For the text-containing cell, return its midpoint in (X, Y) coordinate format. 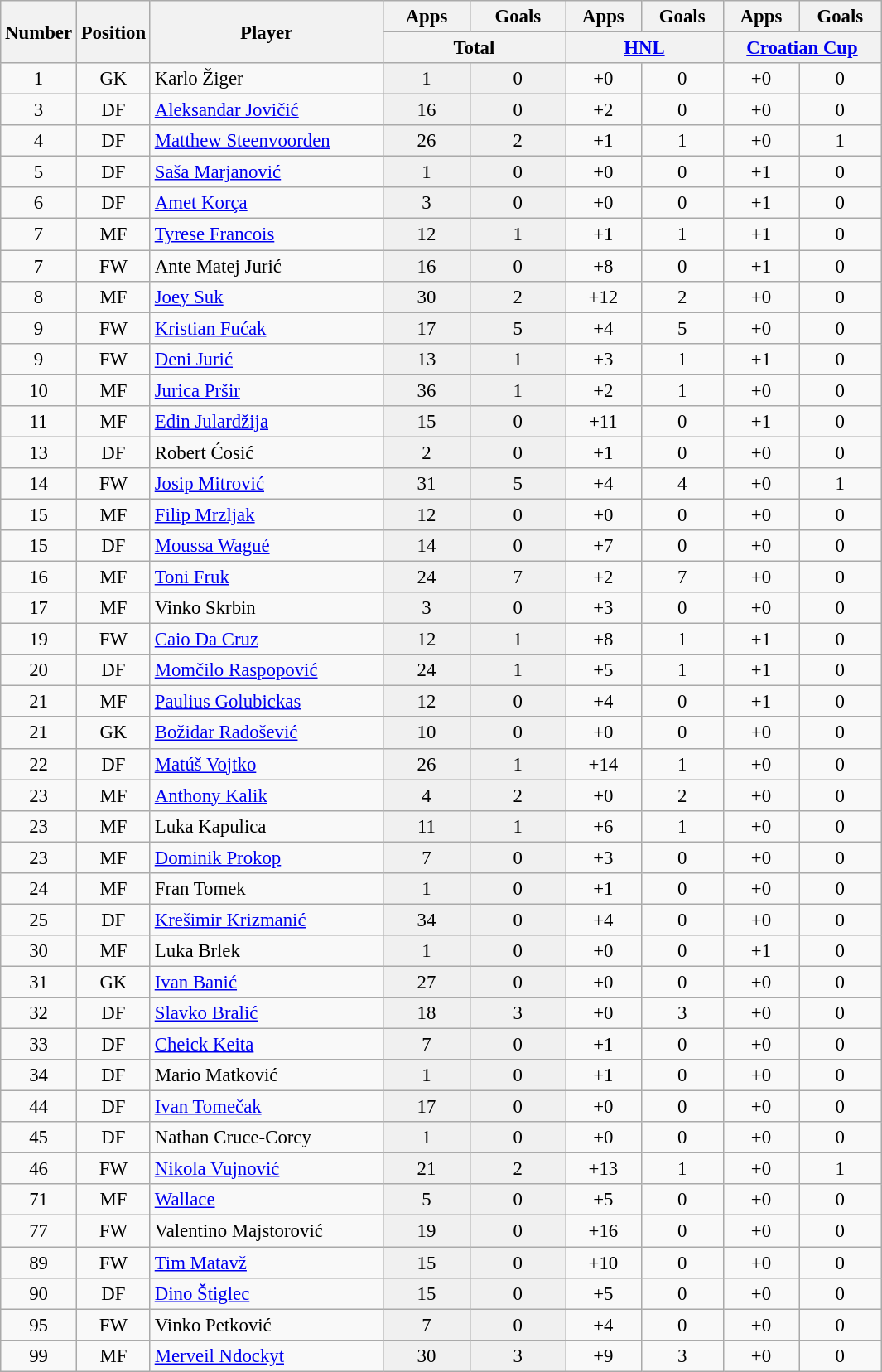
Ivan Tomečak (267, 1107)
Joey Suk (267, 297)
Tim Matavž (267, 1263)
+9 (604, 1355)
Jurica Pršir (267, 390)
18 (427, 1013)
Luka Brlek (267, 951)
Ante Matej Jurić (267, 266)
Kristian Fućak (267, 328)
Dino Štiglec (267, 1293)
Edin Julardžija (267, 422)
Filip Mrzljak (267, 514)
46 (39, 1169)
Luka Kapulica (267, 826)
Vinko Petković (267, 1325)
Vinko Skrbin (267, 608)
Nikola Vujnović (267, 1169)
Amet Korça (267, 203)
Valentino Majstorović (267, 1231)
Fran Tomek (267, 889)
77 (39, 1231)
Matthew Steenvoorden (267, 141)
Matúš Vojtko (267, 764)
Dominik Prokop (267, 857)
Karlo Žiger (267, 79)
36 (427, 390)
Wallace (267, 1200)
+12 (604, 297)
+13 (604, 1169)
Number (39, 31)
Total (474, 48)
Tyrese Francois (267, 234)
22 (39, 764)
32 (39, 1013)
Aleksandar Jovičić (267, 110)
Merveil Ndockyt (267, 1355)
Player (267, 31)
Josip Mitrović (267, 484)
Croatian Cup (802, 48)
44 (39, 1107)
45 (39, 1138)
Position (113, 31)
Krešimir Krizmanić (267, 920)
Paulius Golubickas (267, 702)
Saša Marjanović (267, 172)
Toni Fruk (267, 577)
Robert Ćosić (267, 452)
Ivan Banić (267, 982)
95 (39, 1325)
Cheick Keita (267, 1045)
Nathan Cruce-Corcy (267, 1138)
Slavko Bralić (267, 1013)
+6 (604, 826)
+11 (604, 422)
Mario Matković (267, 1075)
Božidar Radošević (267, 733)
Momčilo Raspopović (267, 670)
89 (39, 1263)
HNL (644, 48)
Anthony Kalik (267, 795)
71 (39, 1200)
33 (39, 1045)
+16 (604, 1231)
+7 (604, 546)
Deni Jurić (267, 359)
99 (39, 1355)
27 (427, 982)
6 (39, 203)
90 (39, 1293)
25 (39, 920)
Moussa Wagué (267, 546)
Caio Da Cruz (267, 640)
+10 (604, 1263)
20 (39, 670)
+14 (604, 764)
8 (39, 297)
